For the text-containing cell, return its midpoint in (x, y) coordinate format. 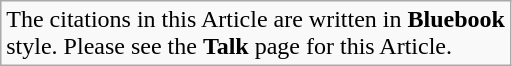
The citations in this Article are written in Bluebookstyle. Please see the Talk page for this Article. (256, 34)
